For the text-containing cell, return its midpoint in (X, Y) coordinate format. 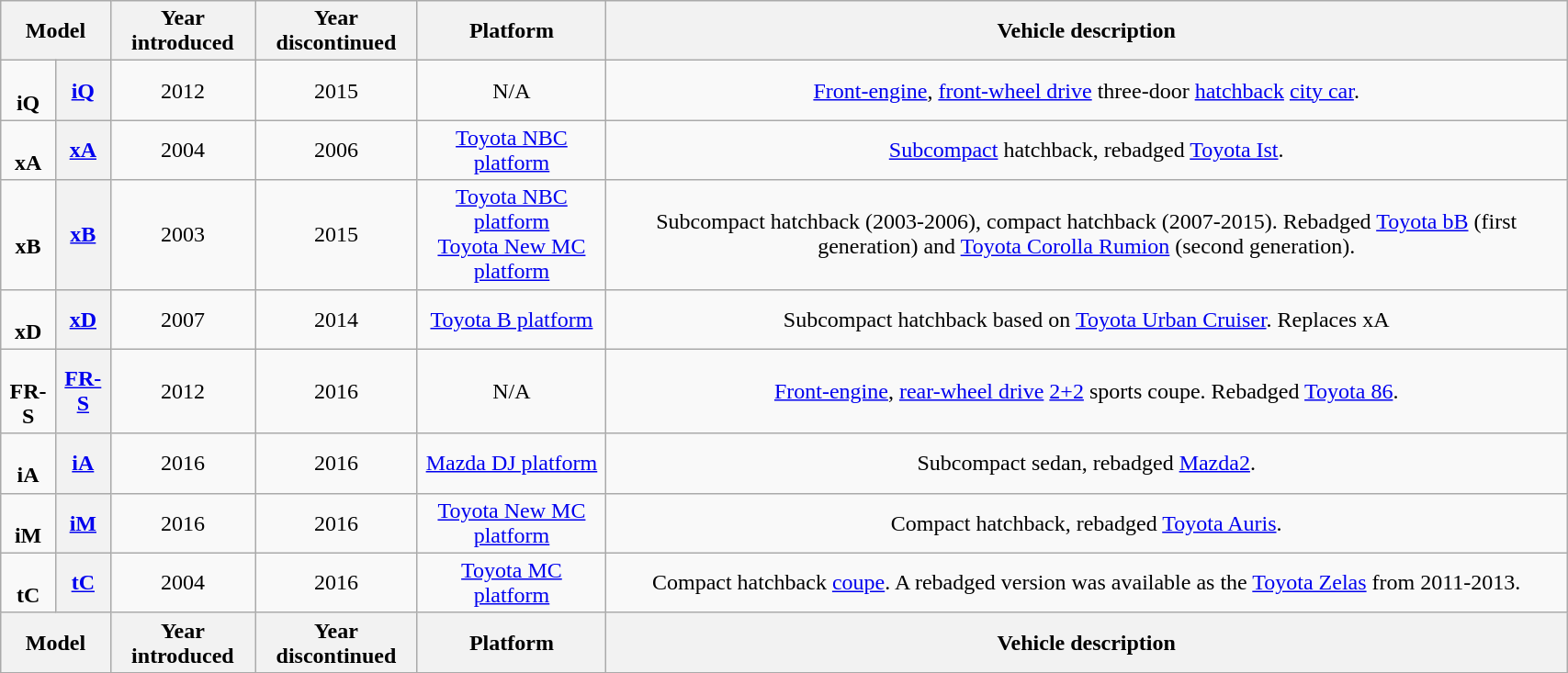
2006 (336, 151)
Subcompact hatchback (2003-2006), compact hatchback (2007-2015). Rebadged Toyota bB (first generation) and Toyota Corolla Rumion (second generation). (1087, 235)
Subcompact hatchback based on Toyota Urban Cruiser. Replaces xA (1087, 320)
Toyota NBC platform (512, 151)
Subcompact sedan, rebadged Mazda2. (1087, 463)
Compact hatchback coupe. A rebadged version was available as the Toyota Zelas from 2011-2013. (1087, 582)
2007 (182, 320)
2003 (182, 235)
Toyota MC platform (512, 582)
Front-engine, front-wheel drive three-door hatchback city car. (1087, 90)
Toyota New MC platform (512, 523)
Toyota B platform (512, 320)
2014 (336, 320)
Toyota NBC platformToyota New MC platform (512, 235)
Compact hatchback, rebadged Toyota Auris. (1087, 523)
Mazda DJ platform (512, 463)
Subcompact hatchback, rebadged Toyota Ist. (1087, 151)
Front-engine, rear-wheel drive 2+2 sports coupe. Rebadged Toyota 86. (1087, 391)
